Pinpoint the cell where the given text exists, returning its (X, Y) midpoint coordinate. 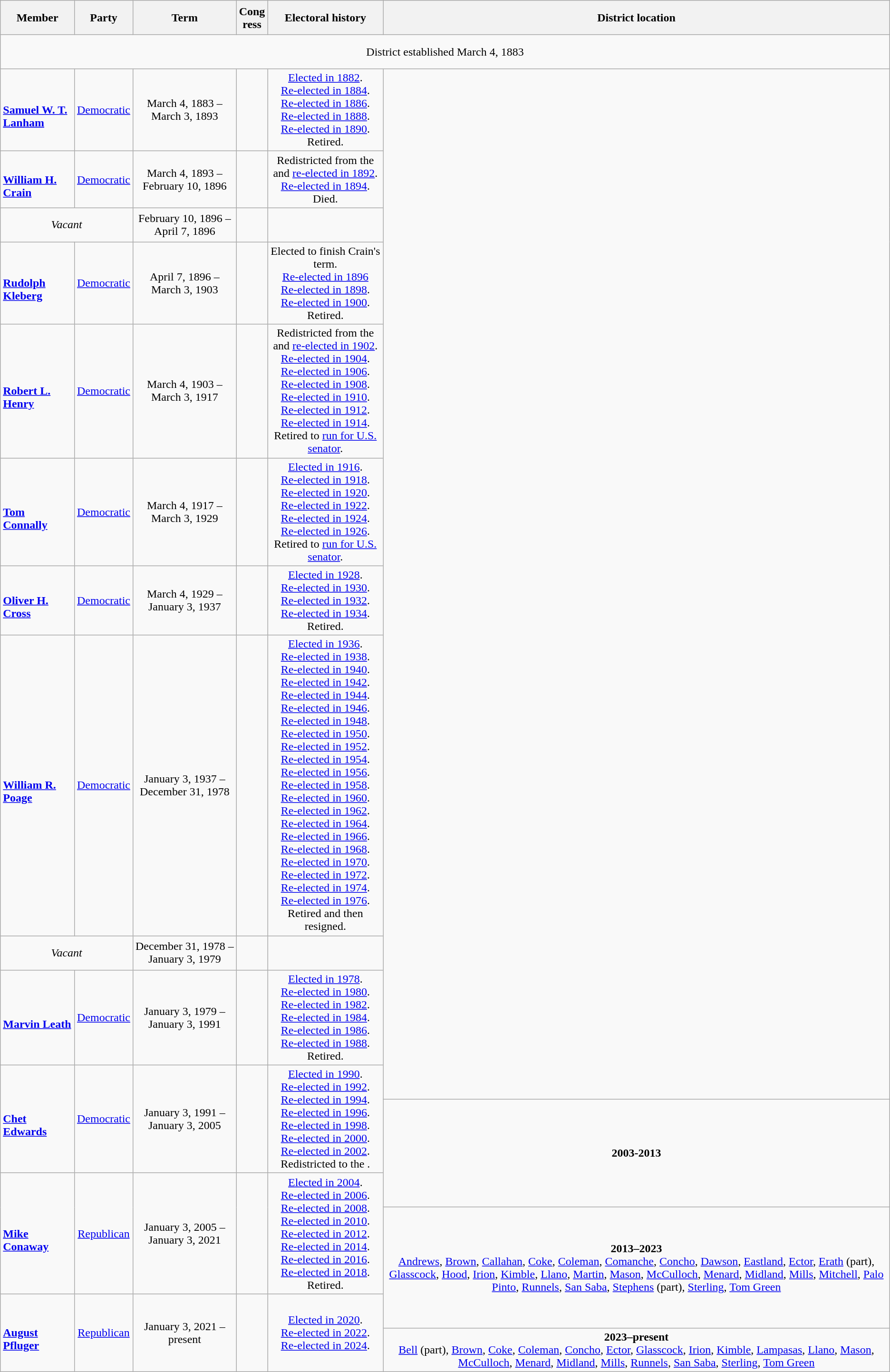
January 3, 1991 –January 3, 2005 (184, 1119)
August Pfluger (38, 1333)
March 4, 1893 –February 10, 1896 (184, 180)
Elected in 1928.Re-elected in 1930.Re-elected in 1932.Re-elected in 1934.Retired. (325, 600)
Rudolph Kleberg (38, 283)
Tom Connally (38, 512)
February 10, 1896 –April 7, 1896 (184, 225)
Samuel W. T. Lanham (38, 110)
March 4, 1903 –March 3, 1917 (184, 391)
Robert L. Henry (38, 391)
January 3, 2021 –present (184, 1333)
March 4, 1883 –March 3, 1893 (184, 110)
William R. Poage (38, 785)
Mike Conaway (38, 1233)
January 3, 2005 –January 3, 2021 (184, 1233)
Elected in 2020.Re-elected in 2022.Re-elected in 2024. (325, 1333)
Elected in 1882.Re-elected in 1884.Re-elected in 1886.Re-elected in 1888.Re-elected in 1890.Retired. (325, 110)
January 3, 1979 –January 3, 1991 (184, 1017)
Elected in 1916.Re-elected in 1918.Re-elected in 1920.Re-elected in 1922.Re-elected in 1924.Re-elected in 1926.Retired to run for U.S. senator. (325, 512)
January 3, 1937 –December 31, 1978 (184, 785)
December 31, 1978 –January 3, 1979 (184, 953)
Party (104, 18)
March 4, 1917 –March 3, 1929 (184, 512)
Member (38, 18)
Redistricted from the and re-elected in 1892.Re-elected in 1894.Died. (325, 180)
Chet Edwards (38, 1119)
District location (636, 18)
March 4, 1929 –January 3, 1937 (184, 600)
Electoral history (325, 18)
Congress (252, 18)
Elected to finish Crain's term.Re-elected in 1896Re-elected in 1898.Re-elected in 1900.Retired. (325, 283)
District established March 4, 1883 (445, 52)
Term (184, 18)
Oliver H. Cross (38, 600)
April 7, 1896 –March 3, 1903 (184, 283)
Marvin Leath (38, 1017)
2003-2013 (636, 1153)
William H. Crain (38, 180)
Elected in 1978.Re-elected in 1980.Re-elected in 1982.Re-elected in 1984.Re-elected in 1986.Re-elected in 1988.Retired. (325, 1017)
